Return [x, y] of the center of cell containing provided text 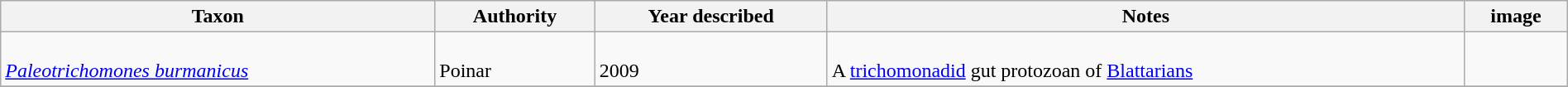
Paleotrichomones burmanicus [218, 60]
Notes [1145, 17]
Taxon [218, 17]
Poinar [514, 60]
A trichomonadid gut protozoan of Blattarians [1145, 60]
2009 [711, 60]
image [1517, 17]
Year described [711, 17]
Authority [514, 17]
